Provide the [x, y] coordinate of the cell's center where the given text is located.  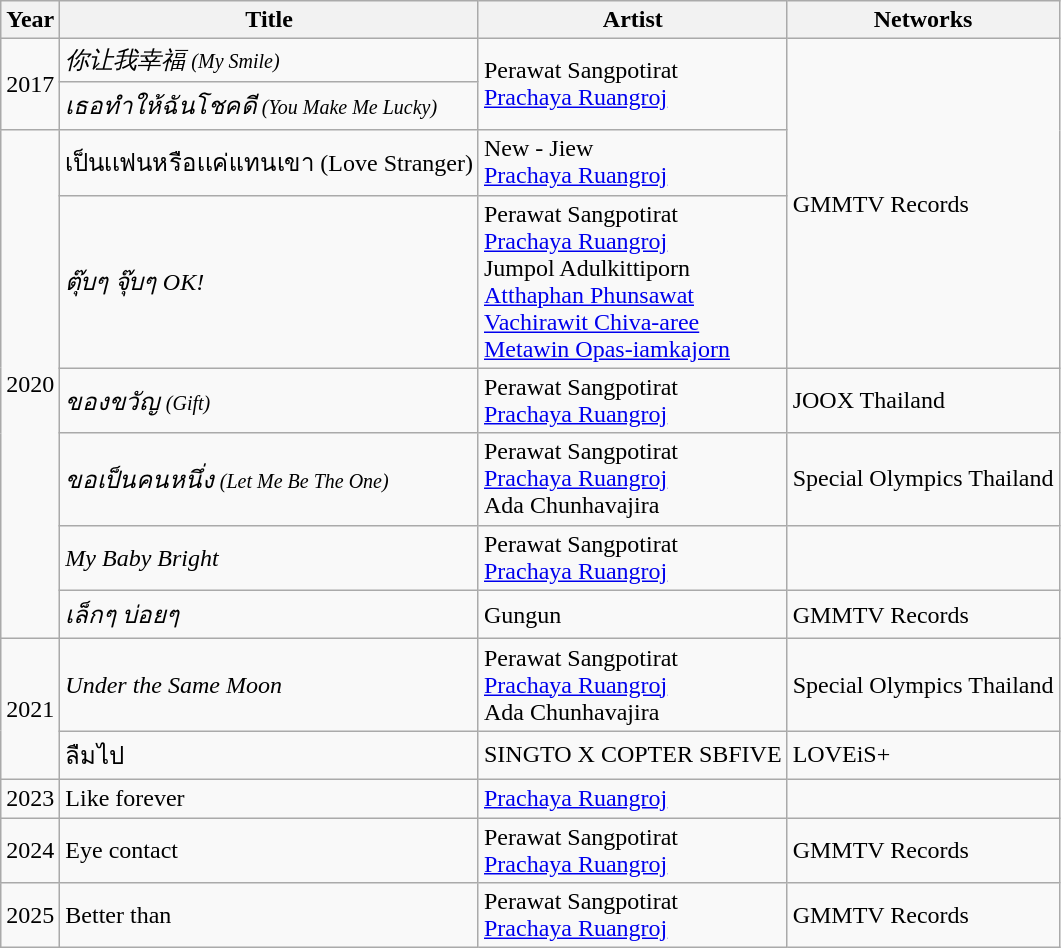
Gungun [632, 614]
ลืมไป [270, 756]
Eye contact [270, 850]
2024 [30, 850]
2023 [30, 798]
Title [270, 20]
New - JiewPrachaya Ruangroj [632, 162]
Artist [632, 20]
Like forever [270, 798]
Year [30, 20]
เป็นเเฟนหรือเเค่เเทนเขา (Love Stranger) [270, 162]
LOVEiS+ [923, 756]
My Baby Bright [270, 558]
ของขวัญ (Gift) [270, 400]
2017 [30, 84]
JOOX Thailand [923, 400]
ขอเป็นคนหนึ่ง (Let Me Be The One) [270, 479]
2025 [30, 916]
Networks [923, 20]
ตุ๊บๆ จุ๊บๆ OK! [270, 282]
2020 [30, 384]
Better than [270, 916]
SINGTO X COPTER SBFIVE [632, 756]
Prachaya Ruangroj [632, 798]
Under the Same Moon [270, 685]
你让我幸福 (My Smile) [270, 60]
เธอทำให้ฉันโชคดี (You Make Me Lucky) [270, 106]
2021 [30, 710]
Perawat SangpotiratPrachaya RuangrojJumpol AdulkittipornAtthaphan PhunsawatVachirawit Chiva-areeMetawin Opas-iamkajorn [632, 282]
เล็กๆ บ่อยๆ [270, 614]
